Find where the given text appears and provide that cell's center as [X, Y] coordinate. 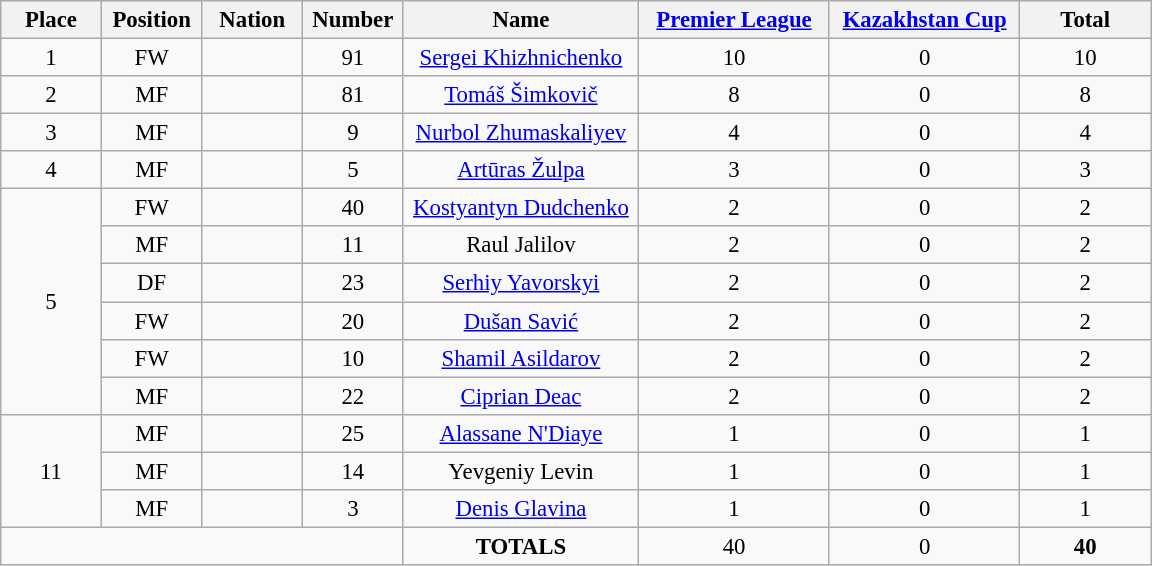
25 [354, 433]
Name [521, 20]
Nurbol Zhumaskaliyev [521, 133]
Premier League [734, 20]
Ciprian Deac [521, 396]
Dušan Savić [521, 321]
Place [52, 20]
Total [1086, 20]
Kazakhstan Cup [924, 20]
TOTALS [521, 546]
Raul Jalilov [521, 245]
Sergei Khizhnichenko [521, 58]
Artūras Žulpa [521, 170]
Position [152, 20]
Number [354, 20]
23 [354, 283]
Nation [252, 20]
Yevgeniy Levin [521, 471]
Shamil Asildarov [521, 358]
Kostyantyn Dudchenko [521, 208]
91 [354, 58]
22 [354, 396]
DF [152, 283]
Tomáš Šimkovič [521, 95]
81 [354, 95]
20 [354, 321]
Denis Glavina [521, 509]
Alassane N'Diaye [521, 433]
14 [354, 471]
Serhiy Yavorskyi [521, 283]
9 [354, 133]
